Find where the given text appears and provide that cell's center as (x, y) coordinate. 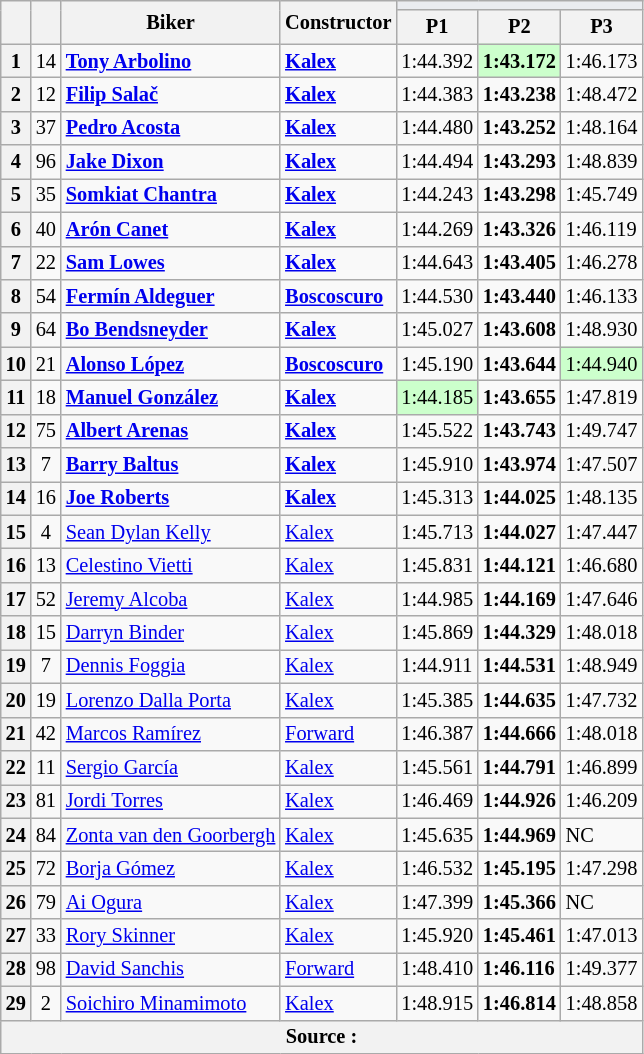
1:47.447 (602, 532)
Albert Arenas (170, 431)
1:44.643 (437, 263)
Manuel González (170, 397)
84 (46, 835)
37 (46, 128)
1:46.899 (602, 767)
1:46.209 (602, 801)
1:45.635 (437, 835)
Sam Lowes (170, 263)
17 (16, 599)
1:45.385 (437, 700)
9 (16, 330)
Fermín Aldeguer (170, 296)
1:43.252 (520, 128)
72 (46, 868)
Rory Skinner (170, 936)
1:48.930 (602, 330)
Marcos Ramírez (170, 734)
1:44.666 (520, 734)
Soichiro Minamimoto (170, 1003)
1:44.025 (520, 498)
1:45.366 (520, 902)
Borja Gómez (170, 868)
1:44.530 (437, 296)
1:44.985 (437, 599)
5 (16, 195)
1:44.243 (437, 195)
1:48.839 (602, 162)
1:44.480 (437, 128)
42 (46, 734)
1:49.747 (602, 431)
10 (16, 364)
Filip Salač (170, 94)
1:46.387 (437, 734)
1:45.195 (520, 868)
1:44.635 (520, 700)
1:47.013 (602, 936)
1:43.608 (520, 330)
54 (46, 296)
75 (46, 431)
Lorenzo Dalla Porta (170, 700)
1:44.185 (437, 397)
1:48.472 (602, 94)
Jordi Torres (170, 801)
Biker (170, 22)
79 (46, 902)
1:45.561 (437, 767)
40 (46, 229)
1:47.298 (602, 868)
1:46.469 (437, 801)
26 (16, 902)
Barry Baltus (170, 465)
Darryn Binder (170, 633)
1:43.238 (520, 94)
P1 (437, 27)
Jake Dixon (170, 162)
1:46.278 (602, 263)
1:44.911 (437, 666)
Ai Ogura (170, 902)
Zonta van den Goorbergh (170, 835)
1:44.027 (520, 532)
27 (16, 936)
Source : (322, 1037)
81 (46, 801)
1:48.858 (602, 1003)
Celestino Vietti (170, 565)
1 (16, 61)
1:46.680 (602, 565)
29 (16, 1003)
David Sanchis (170, 969)
P2 (520, 27)
20 (16, 700)
1:48.135 (602, 498)
35 (46, 195)
1:46.532 (437, 868)
1:47.819 (602, 397)
1:43.326 (520, 229)
1:45.190 (437, 364)
Sean Dylan Kelly (170, 532)
1:48.915 (437, 1003)
1:45.920 (437, 936)
1:44.269 (437, 229)
1:43.974 (520, 465)
1:44.494 (437, 162)
1:45.027 (437, 330)
1:45.910 (437, 465)
28 (16, 969)
Alonso López (170, 364)
Pedro Acosta (170, 128)
1:46.116 (520, 969)
64 (46, 330)
Dennis Foggia (170, 666)
1:44.940 (602, 364)
1:48.949 (602, 666)
52 (46, 599)
1:43.644 (520, 364)
1:45.749 (602, 195)
1:47.732 (602, 700)
1:44.969 (520, 835)
1:44.392 (437, 61)
Constructor (338, 22)
1:43.293 (520, 162)
24 (16, 835)
1:45.522 (437, 431)
1:46.173 (602, 61)
1:45.831 (437, 565)
P3 (602, 27)
Bo Bendsneyder (170, 330)
25 (16, 868)
1:43.405 (520, 263)
33 (46, 936)
1:44.169 (520, 599)
1:47.399 (437, 902)
1:43.743 (520, 431)
1:45.713 (437, 532)
3 (16, 128)
Somkiat Chantra (170, 195)
1:43.298 (520, 195)
1:47.507 (602, 465)
Jeremy Alcoba (170, 599)
1:49.377 (602, 969)
1:48.164 (602, 128)
1:45.461 (520, 936)
98 (46, 969)
1:47.646 (602, 599)
1:45.869 (437, 633)
Tony Arbolino (170, 61)
1:44.791 (520, 767)
Sergio García (170, 767)
1:46.814 (520, 1003)
1:44.531 (520, 666)
1:44.383 (437, 94)
8 (16, 296)
Arón Canet (170, 229)
1:43.172 (520, 61)
96 (46, 162)
6 (16, 229)
Joe Roberts (170, 498)
1:46.133 (602, 296)
1:43.440 (520, 296)
23 (16, 801)
1:45.313 (437, 498)
1:44.926 (520, 801)
1:43.655 (520, 397)
1:44.121 (520, 565)
1:46.119 (602, 229)
1:44.329 (520, 633)
1:48.410 (437, 969)
